From the cell containing the given text, extract its center point as [x, y] coordinate. 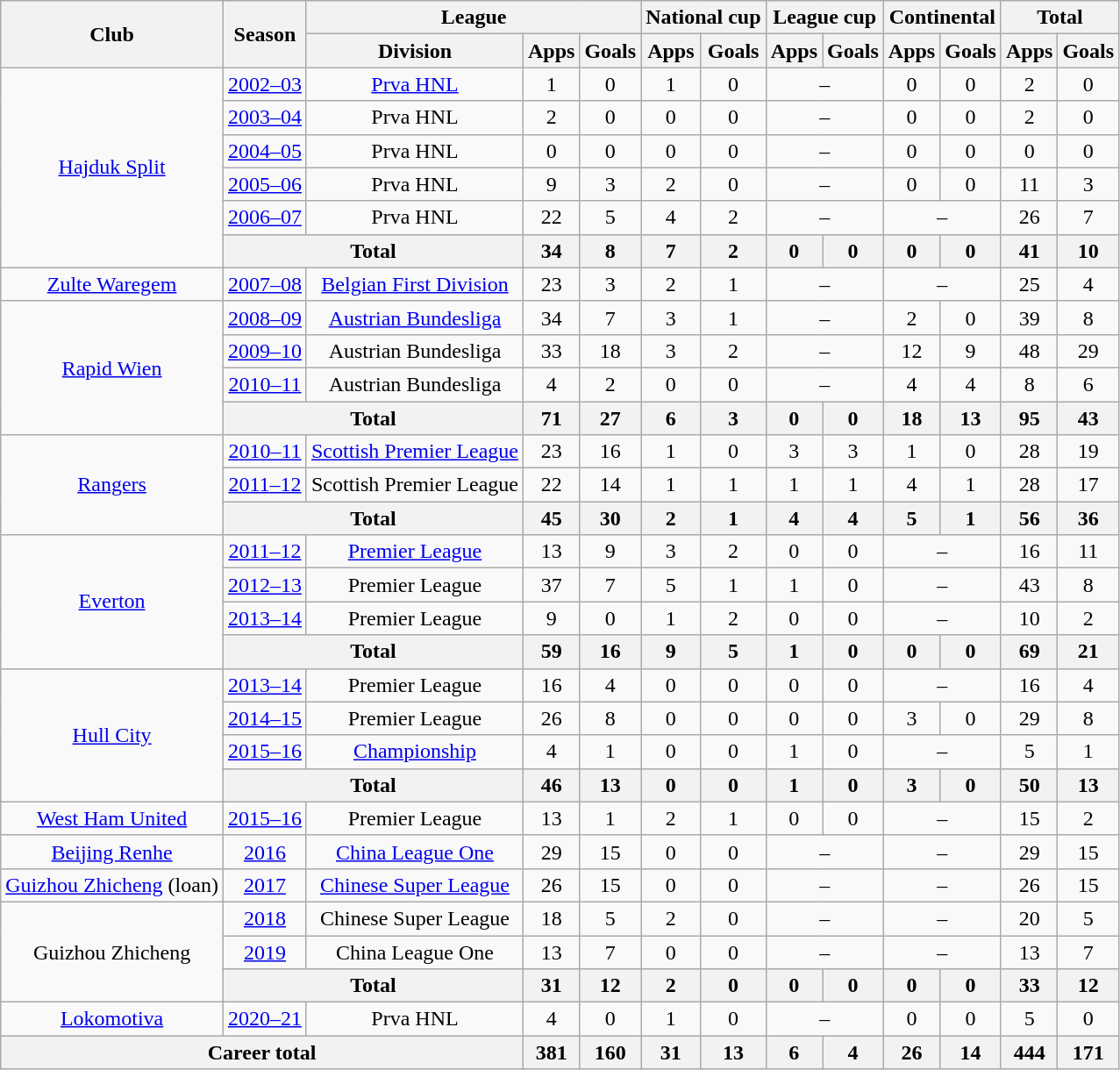
Championship [414, 752]
Guizhou Zhicheng (loan) [112, 885]
171 [1088, 1052]
36 [1088, 518]
Career total [262, 1052]
Division [414, 51]
20 [1029, 918]
45 [551, 518]
46 [551, 785]
25 [1029, 284]
39 [1029, 317]
21 [1088, 652]
Rangers [112, 485]
381 [551, 1052]
27 [610, 418]
2008–09 [265, 317]
2014–15 [265, 718]
2003–04 [265, 118]
League cup [824, 18]
Zulte Waregem [112, 284]
League [474, 18]
2006–07 [265, 218]
National cup [703, 18]
37 [551, 585]
2018 [265, 918]
19 [1088, 452]
West Ham United [112, 818]
2012–13 [265, 585]
17 [1088, 485]
2004–05 [265, 151]
56 [1029, 518]
48 [1029, 351]
2007–08 [265, 284]
Hajduk Split [112, 168]
95 [1029, 418]
Continental [942, 18]
444 [1029, 1052]
71 [551, 418]
Belgian First Division [414, 284]
160 [610, 1052]
2002–03 [265, 84]
50 [1029, 785]
30 [610, 518]
59 [551, 652]
2005–06 [265, 184]
2016 [265, 852]
Rapid Wien [112, 367]
Lokomotiva [112, 1019]
2017 [265, 885]
Guizhou Zhicheng [112, 952]
Beijing Renhe [112, 852]
2009–10 [265, 351]
Club [112, 34]
Everton [112, 602]
2019 [265, 952]
41 [1029, 251]
2020–21 [265, 1019]
Season [265, 34]
Hull City [112, 735]
69 [1029, 652]
